Return the (X, Y) coordinate for the center point of the cell that contains the specified text.  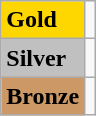
Silver (43, 58)
Gold (43, 20)
Bronze (43, 96)
